For the text-containing cell, return its midpoint in (X, Y) coordinate format. 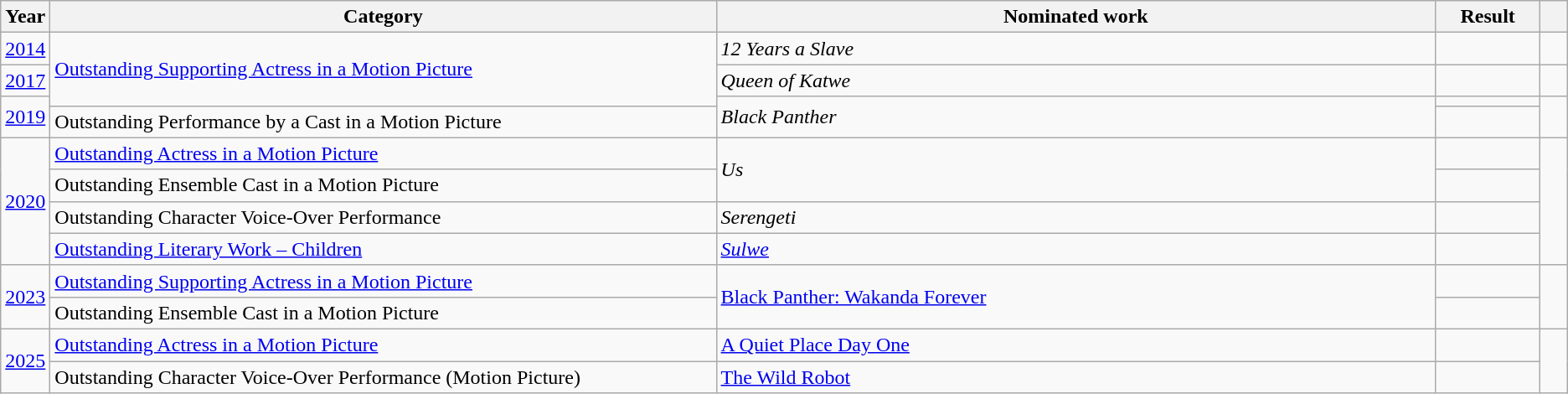
A Quiet Place Day One (1075, 345)
2017 (25, 80)
Outstanding Literary Work – Children (384, 249)
Outstanding Performance by a Cast in a Motion Picture (384, 122)
Us (1075, 169)
Result (1488, 17)
2019 (25, 117)
Queen of Katwe (1075, 80)
Sulwe (1075, 249)
Year (25, 17)
Serengeti (1075, 217)
2014 (25, 49)
Outstanding Character Voice-Over Performance (Motion Picture) (384, 376)
2020 (25, 201)
Nominated work (1075, 17)
2025 (25, 360)
Black Panther (1075, 117)
Black Panther: Wakanda Forever (1075, 297)
2023 (25, 297)
Category (384, 17)
Outstanding Character Voice-Over Performance (384, 217)
The Wild Robot (1075, 376)
12 Years a Slave (1075, 49)
